From the cell containing the given text, extract its center point as [X, Y] coordinate. 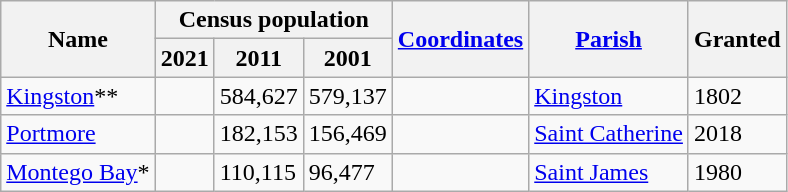
Census population [274, 20]
579,137 [348, 96]
584,627 [258, 96]
2011 [258, 58]
110,115 [258, 172]
Kingston** [78, 96]
2001 [348, 58]
Saint James [609, 172]
96,477 [348, 172]
Coordinates [460, 39]
Saint Catherine [609, 134]
1802 [737, 96]
Kingston [609, 96]
2021 [184, 58]
Parish [609, 39]
156,469 [348, 134]
Name [78, 39]
2018 [737, 134]
182,153 [258, 134]
1980 [737, 172]
Granted [737, 39]
Portmore [78, 134]
Montego Bay* [78, 172]
